From the cell containing the given text, extract its center point as (x, y) coordinate. 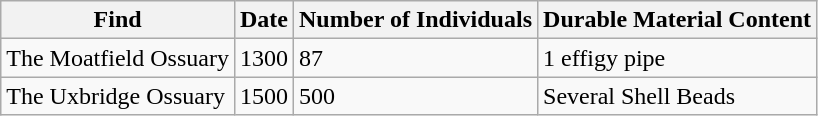
1300 (264, 58)
Find (118, 20)
1500 (264, 96)
The Uxbridge Ossuary (118, 96)
Several Shell Beads (678, 96)
87 (415, 58)
1 effigy pipe (678, 58)
Date (264, 20)
Durable Material Content (678, 20)
The Moatfield Ossuary (118, 58)
500 (415, 96)
Number of Individuals (415, 20)
